Capture the cell that displays the provided text and extract its [X, Y] central coordinate. 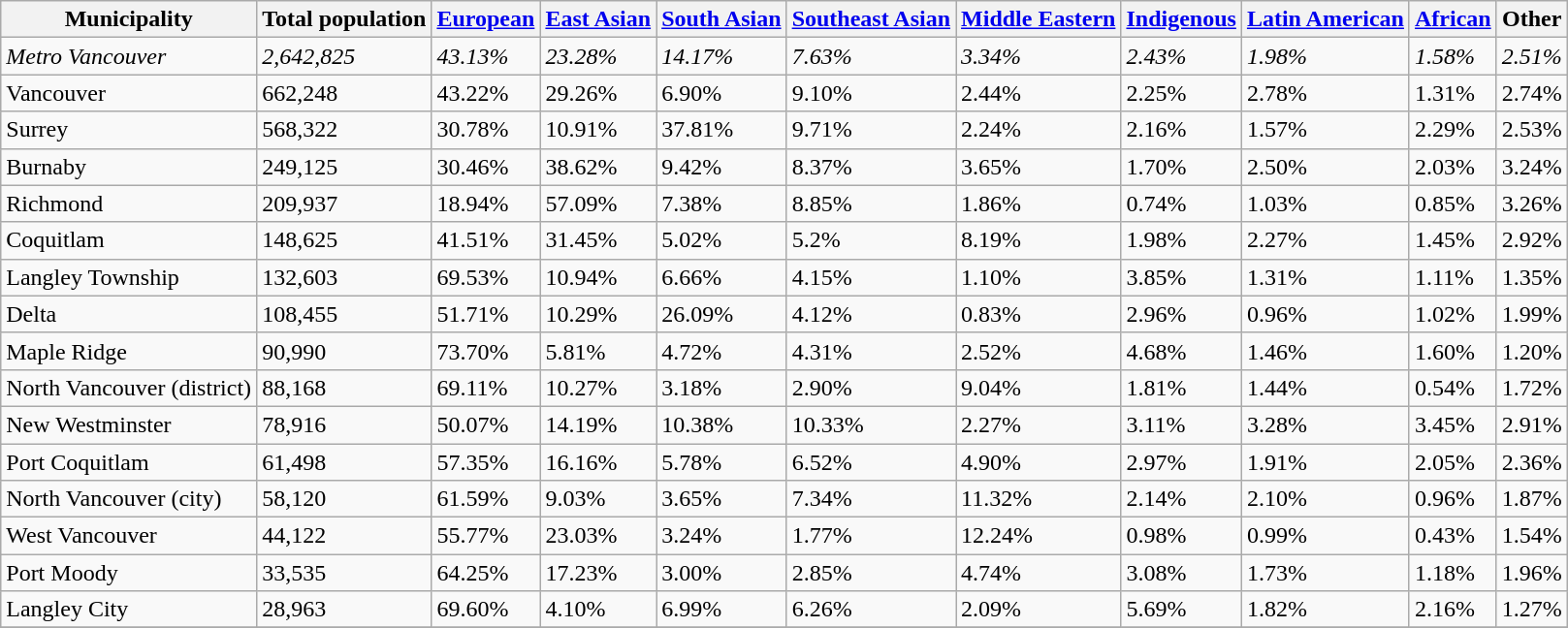
12.24% [1039, 536]
3.00% [721, 573]
2.09% [1039, 610]
61,498 [344, 462]
9.04% [1039, 388]
0.98% [1181, 536]
43.13% [486, 56]
10.91% [598, 130]
108,455 [344, 314]
9.71% [871, 130]
51.71% [486, 314]
10.38% [721, 424]
1.54% [1532, 536]
Richmond [129, 204]
10.29% [598, 314]
Burnaby [129, 167]
2.85% [871, 573]
1.35% [1532, 277]
0.74% [1181, 204]
38.62% [598, 167]
Port Coquitlam [129, 462]
4.12% [871, 314]
Surrey [129, 130]
2.29% [1453, 130]
Delta [129, 314]
88,168 [344, 388]
132,603 [344, 277]
5.2% [871, 240]
31.45% [598, 240]
55.77% [486, 536]
Total population [344, 19]
90,990 [344, 351]
Langley City [129, 610]
1.99% [1532, 314]
41.51% [486, 240]
10.33% [871, 424]
1.58% [1453, 56]
69.11% [486, 388]
78,916 [344, 424]
30.46% [486, 167]
Coquitlam [129, 240]
5.69% [1181, 610]
New Westminster [129, 424]
7.63% [871, 56]
3.08% [1181, 573]
1.91% [1325, 462]
73.70% [486, 351]
11.32% [1039, 499]
43.22% [486, 93]
2,642,825 [344, 56]
64.25% [486, 573]
Vancouver [129, 93]
69.53% [486, 277]
1.72% [1532, 388]
14.17% [721, 56]
2.05% [1453, 462]
Indigenous [1181, 19]
4.68% [1181, 351]
2.97% [1181, 462]
249,125 [344, 167]
2.90% [871, 388]
7.34% [871, 499]
1.20% [1532, 351]
1.45% [1453, 240]
Southeast Asian [871, 19]
5.02% [721, 240]
Port Moody [129, 573]
West Vancouver [129, 536]
33,535 [344, 573]
Latin American [1325, 19]
57.09% [598, 204]
3.26% [1532, 204]
44,122 [344, 536]
2.10% [1325, 499]
6.90% [721, 93]
17.23% [598, 573]
1.44% [1325, 388]
1.81% [1181, 388]
4.90% [1039, 462]
1.73% [1325, 573]
1.18% [1453, 573]
9.03% [598, 499]
2.50% [1325, 167]
4.31% [871, 351]
1.10% [1039, 277]
Municipality [129, 19]
1.02% [1453, 314]
1.03% [1325, 204]
Maple Ridge [129, 351]
3.18% [721, 388]
6.52% [871, 462]
2.43% [1181, 56]
18.94% [486, 204]
16.16% [598, 462]
North Vancouver (city) [129, 499]
North Vancouver (district) [129, 388]
29.26% [598, 93]
2.36% [1532, 462]
2.52% [1039, 351]
9.10% [871, 93]
2.74% [1532, 93]
Metro Vancouver [129, 56]
1.77% [871, 536]
69.60% [486, 610]
1.82% [1325, 610]
3.85% [1181, 277]
European [486, 19]
1.11% [1453, 277]
8.85% [871, 204]
7.38% [721, 204]
10.27% [598, 388]
4.72% [721, 351]
3.45% [1453, 424]
26.09% [721, 314]
1.46% [1325, 351]
2.03% [1453, 167]
50.07% [486, 424]
6.26% [871, 610]
10.94% [598, 277]
2.78% [1325, 93]
1.60% [1453, 351]
1.86% [1039, 204]
30.78% [486, 130]
1.27% [1532, 610]
4.15% [871, 277]
2.53% [1532, 130]
2.92% [1532, 240]
1.70% [1181, 167]
South Asian [721, 19]
3.11% [1181, 424]
3.34% [1039, 56]
28,963 [344, 610]
0.99% [1325, 536]
2.91% [1532, 424]
57.35% [486, 462]
5.81% [598, 351]
0.54% [1453, 388]
568,322 [344, 130]
8.37% [871, 167]
6.66% [721, 277]
8.19% [1039, 240]
2.24% [1039, 130]
2.25% [1181, 93]
2.96% [1181, 314]
148,625 [344, 240]
East Asian [598, 19]
3.28% [1325, 424]
1.57% [1325, 130]
0.83% [1039, 314]
2.14% [1181, 499]
61.59% [486, 499]
5.78% [721, 462]
58,120 [344, 499]
4.10% [598, 610]
6.99% [721, 610]
9.42% [721, 167]
37.81% [721, 130]
1.87% [1532, 499]
African [1453, 19]
2.51% [1532, 56]
2.44% [1039, 93]
Langley Township [129, 277]
14.19% [598, 424]
0.43% [1453, 536]
0.85% [1453, 204]
Other [1532, 19]
Middle Eastern [1039, 19]
662,248 [344, 93]
23.03% [598, 536]
4.74% [1039, 573]
1.96% [1532, 573]
23.28% [598, 56]
209,937 [344, 204]
